Determine the (X, Y) coordinate at the center of the cell enclosing the given text.  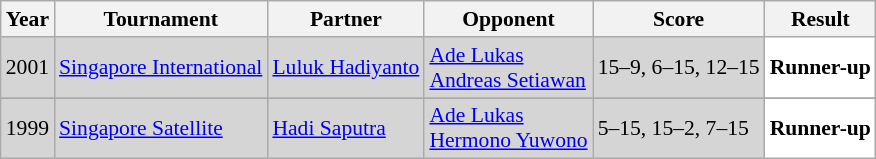
Result (820, 19)
Ade Lukas Hermono Yuwono (508, 128)
Singapore Satellite (160, 128)
2001 (28, 68)
Luluk Hadiyanto (346, 68)
Year (28, 19)
15–9, 6–15, 12–15 (679, 68)
Score (679, 19)
1999 (28, 128)
Opponent (508, 19)
Hadi Saputra (346, 128)
5–15, 15–2, 7–15 (679, 128)
Ade Lukas Andreas Setiawan (508, 68)
Tournament (160, 19)
Singapore International (160, 68)
Partner (346, 19)
